Detect which cell encompasses the target text, then output its [x, y] center coordinate. 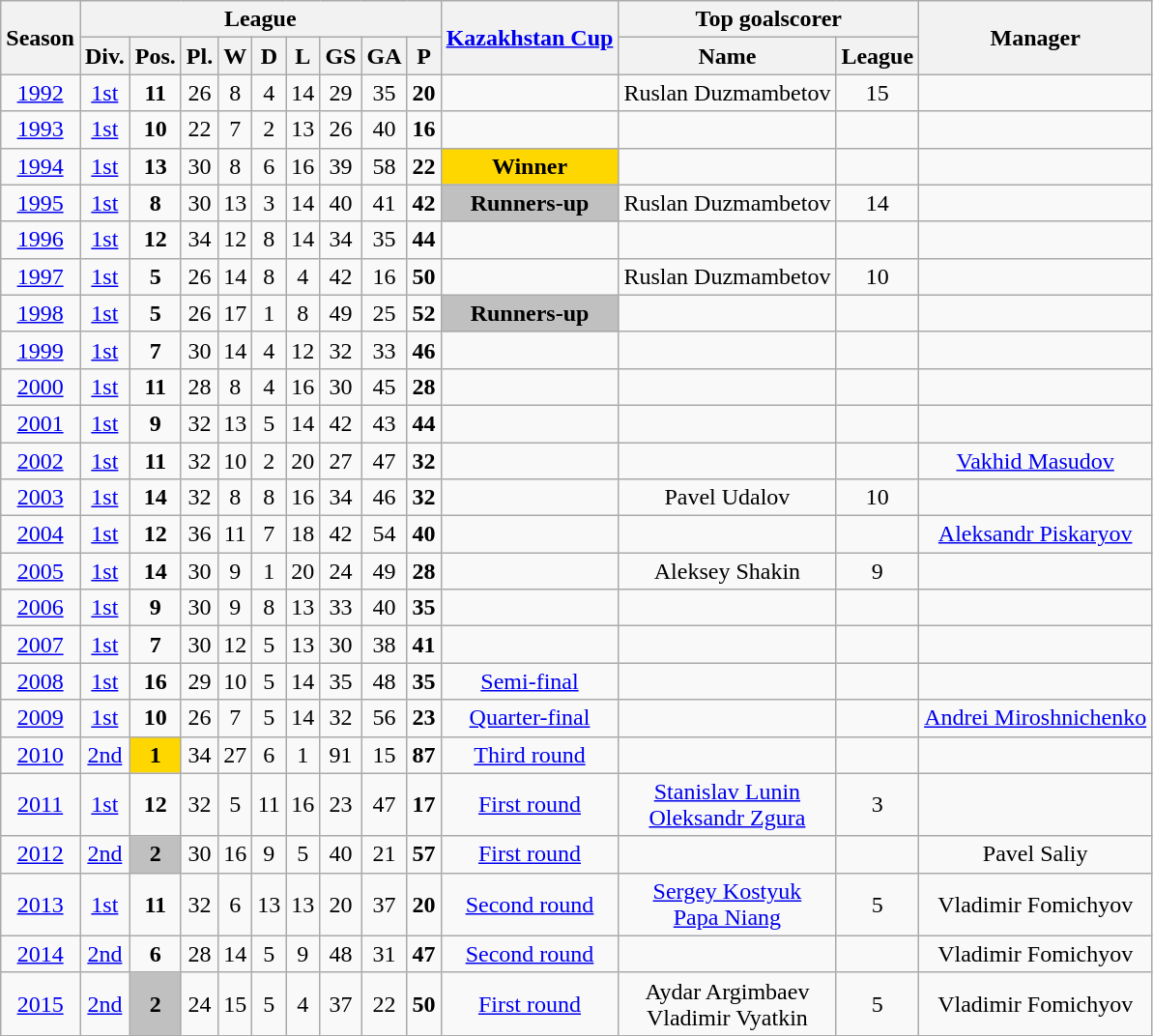
Third round [530, 755]
58 [385, 166]
Aydar Argimbaev Vladimir Vyatkin [727, 1003]
GS [340, 56]
1994 [41, 166]
2002 [41, 461]
18 [303, 534]
2009 [41, 718]
38 [385, 645]
2006 [41, 608]
Season [41, 38]
P [423, 56]
Vakhid Masudov [1036, 461]
W [236, 56]
Andrei Miroshnichenko [1036, 718]
87 [423, 755]
36 [199, 534]
Kazakhstan Cup [530, 38]
Winner [530, 166]
25 [385, 313]
1999 [41, 350]
31 [385, 954]
2013 [41, 905]
2007 [41, 645]
D [269, 56]
2001 [41, 423]
1992 [41, 93]
2014 [41, 954]
2005 [41, 571]
Semi-final [530, 681]
2012 [41, 854]
57 [423, 854]
Manager [1036, 38]
1998 [41, 313]
2011 [41, 804]
Quarter-final [530, 718]
Pavel Saliy [1036, 854]
Aleksandr Piskaryov [1036, 534]
2003 [41, 498]
43 [385, 423]
56 [385, 718]
2015 [41, 1003]
Pos. [155, 56]
1993 [41, 129]
Pl. [199, 56]
45 [385, 387]
GA [385, 56]
2004 [41, 534]
1997 [41, 276]
2000 [41, 387]
21 [385, 854]
2008 [41, 681]
54 [385, 534]
39 [340, 166]
Sergey Kostyuk Papa Niang [727, 905]
Top goalscorer [769, 19]
Pavel Udalov [727, 498]
2010 [41, 755]
L [303, 56]
1996 [41, 240]
Div. [104, 56]
Name [727, 56]
Aleksey Shakin [727, 571]
1995 [41, 203]
Stanislav Lunin Oleksandr Zgura [727, 804]
91 [340, 755]
52 [423, 313]
